Determine the [x, y] coordinate at the center of the cell enclosing the given text.  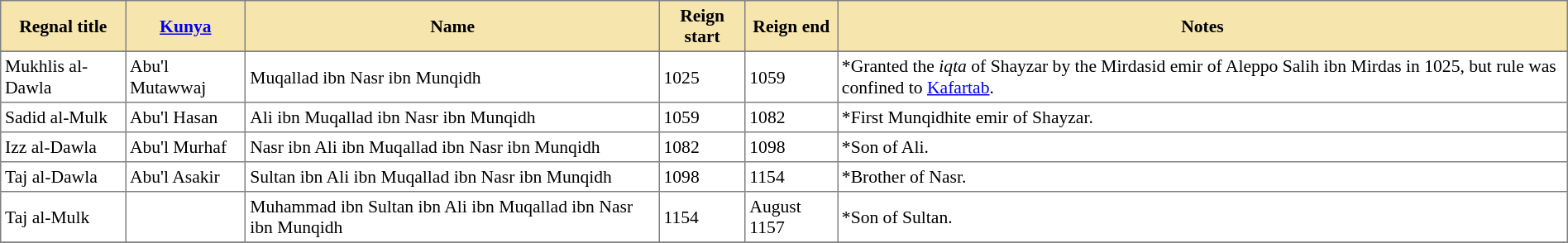
*Granted the iqta of Shayzar by the Mirdasid emir of Aleppo Salih ibn Mirdas in 1025, but rule was confined to Kafartab. [1202, 77]
Ali ibn Muqallad ibn Nasr ibn Munqidh [452, 117]
Abu'l Mutawwaj [185, 77]
*Son of Sultan. [1202, 217]
Abu'l Hasan [185, 117]
*Son of Ali. [1202, 147]
Nasr ibn Ali ibn Muqallad ibn Nasr ibn Munqidh [452, 147]
Notes [1202, 26]
Izz al-Dawla [63, 147]
Muqallad ibn Nasr ibn Munqidh [452, 77]
August 1157 [791, 217]
Name [452, 26]
Taj al-Mulk [63, 217]
Sadid al-Mulk [63, 117]
Muhammad ibn Sultan ibn Ali ibn Muqallad ibn Nasr ibn Munqidh [452, 217]
Abu'l Murhaf [185, 147]
1025 [702, 77]
Reign start [702, 26]
Reign end [791, 26]
Regnal title [63, 26]
Mukhlis al-Dawla [63, 77]
*First Munqidhite emir of Shayzar. [1202, 117]
*Brother of Nasr. [1202, 177]
Taj al-Dawla [63, 177]
Sultan ibn Ali ibn Muqallad ibn Nasr ibn Munqidh [452, 177]
Kunya [185, 26]
Abu'l Asakir [185, 177]
